For the text-containing cell, return its midpoint in (X, Y) coordinate format. 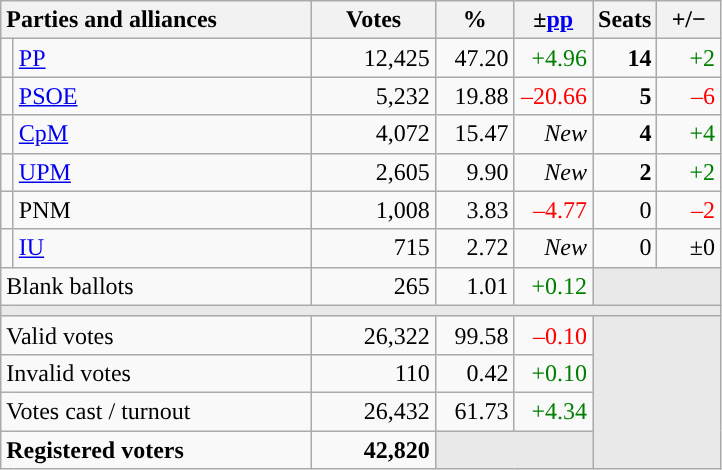
–6 (689, 96)
PP (162, 58)
12,425 (374, 58)
±0 (689, 248)
PSOE (162, 96)
2,605 (374, 172)
+4.34 (554, 411)
–2 (689, 210)
99.58 (474, 335)
5,232 (374, 96)
265 (374, 286)
–20.66 (554, 96)
715 (374, 248)
Votes cast / turnout (156, 411)
Parties and alliances (156, 20)
19.88 (474, 96)
PNM (162, 210)
–0.10 (554, 335)
15.47 (474, 134)
2.72 (474, 248)
+/− (689, 20)
42,820 (374, 449)
Registered voters (156, 449)
IU (162, 248)
4,072 (374, 134)
+4 (689, 134)
9.90 (474, 172)
14 (624, 58)
1.01 (474, 286)
1,008 (374, 210)
61.73 (474, 411)
47.20 (474, 58)
+4.96 (554, 58)
5 (624, 96)
–4.77 (554, 210)
2 (624, 172)
110 (374, 373)
26,432 (374, 411)
±pp (554, 20)
% (474, 20)
26,322 (374, 335)
+0.12 (554, 286)
Seats (624, 20)
4 (624, 134)
UPM (162, 172)
Valid votes (156, 335)
3.83 (474, 210)
0.42 (474, 373)
Invalid votes (156, 373)
CpM (162, 134)
Blank ballots (156, 286)
+0.10 (554, 373)
Votes (374, 20)
